Return [x, y] of the center of cell containing provided text 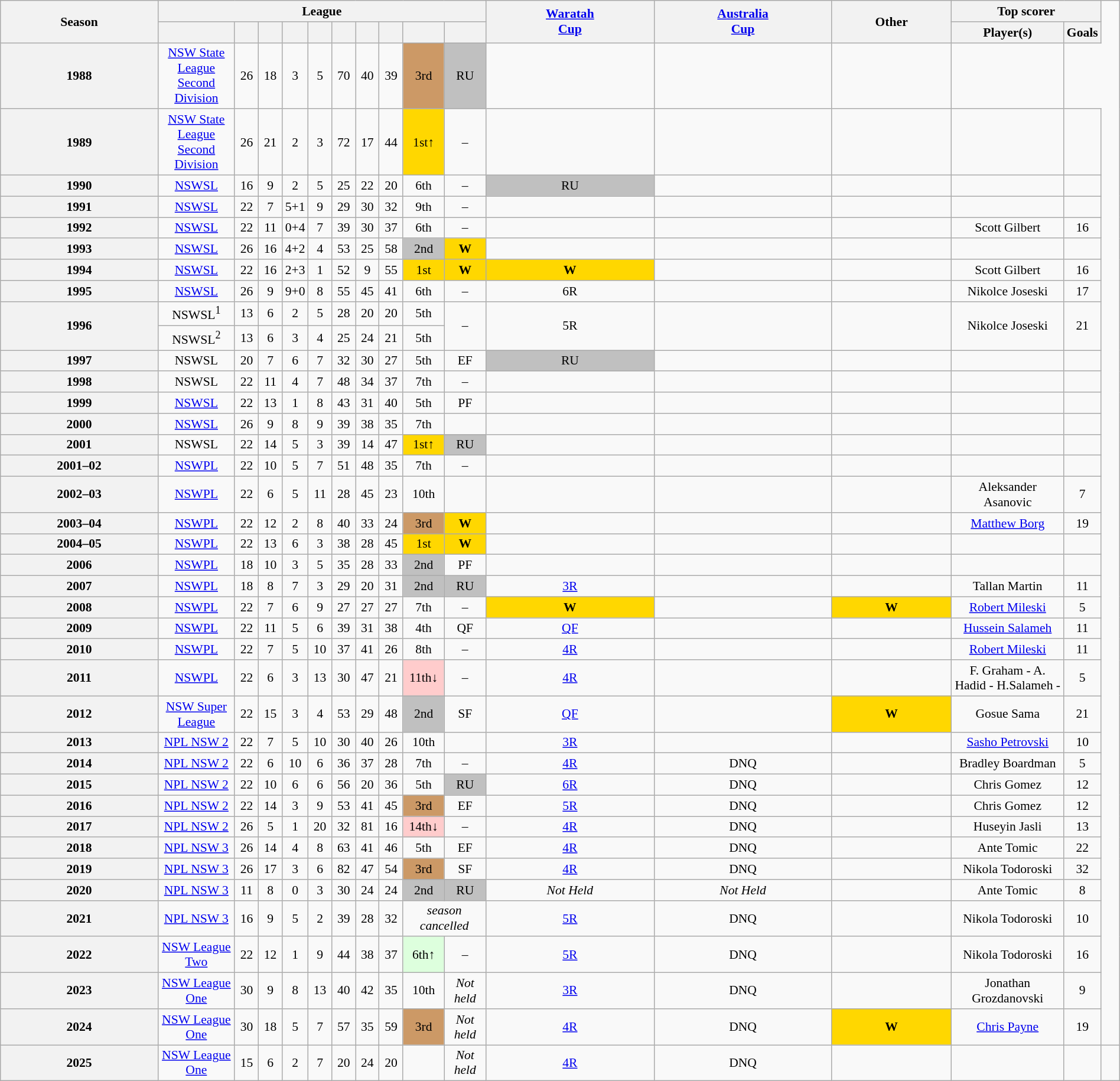
2016 [79, 806]
2009 [79, 629]
51 [344, 466]
2019 [79, 869]
56 [344, 785]
58 [391, 249]
1990 [79, 186]
2002–03 [79, 495]
81 [367, 827]
0+4 [295, 228]
9th [424, 207]
season cancelled [444, 919]
2014 [79, 764]
2013 [79, 743]
42 [367, 991]
1992 [79, 228]
Matthew Borg [1008, 523]
1988 [79, 76]
Other [892, 21]
70 [344, 76]
59 [391, 1027]
8th [424, 650]
23 [391, 495]
0 [295, 890]
11th↓ [424, 678]
72 [344, 142]
1995 [79, 291]
2011 [79, 678]
Bradley Boardman [1008, 764]
2023 [79, 991]
1993 [79, 249]
4+2 [295, 249]
F. Graham - A. Hadid - H.Salameh - [1008, 678]
2004–05 [79, 545]
4th [424, 629]
1991 [79, 207]
Top scorer [1027, 11]
2022 [79, 955]
2007 [79, 587]
2012 [79, 714]
52 [344, 270]
6th↑ [424, 955]
1997 [79, 361]
2001 [79, 445]
Tallan Martin [1008, 587]
Player(s) [1008, 32]
34 [367, 382]
2+3 [295, 270]
1994 [79, 270]
2018 [79, 848]
Sasho Petrovski [1008, 743]
9+0 [295, 291]
2017 [79, 827]
WaratahCup [569, 21]
2000 [79, 424]
2008 [79, 607]
NSWSL2 [196, 338]
NSWSL1 [196, 313]
2006 [79, 565]
1989 [79, 142]
AustraliaCup [743, 21]
Chris Payne [1008, 1027]
82 [344, 869]
Hussein Salameh [1008, 629]
46 [391, 848]
1999 [79, 403]
1998 [79, 382]
2024 [79, 1027]
Gosue Sama [1008, 714]
2010 [79, 650]
NSW League Two [196, 955]
2001–02 [79, 466]
2020 [79, 890]
2025 [79, 1063]
Aleksander Asanovic [1008, 495]
2021 [79, 919]
5+1 [295, 207]
Goals [1082, 32]
League [321, 11]
63 [344, 848]
1996 [79, 326]
43 [344, 403]
54 [391, 869]
NSW Super League [196, 714]
Huseyin Jasli [1008, 827]
57 [344, 1027]
2003–04 [79, 523]
14th↓ [424, 827]
Jonathan Grozdanovski [1008, 991]
Season [79, 21]
2015 [79, 785]
